Extract the [x, y] coordinate from the center of the cell holding the provided text.  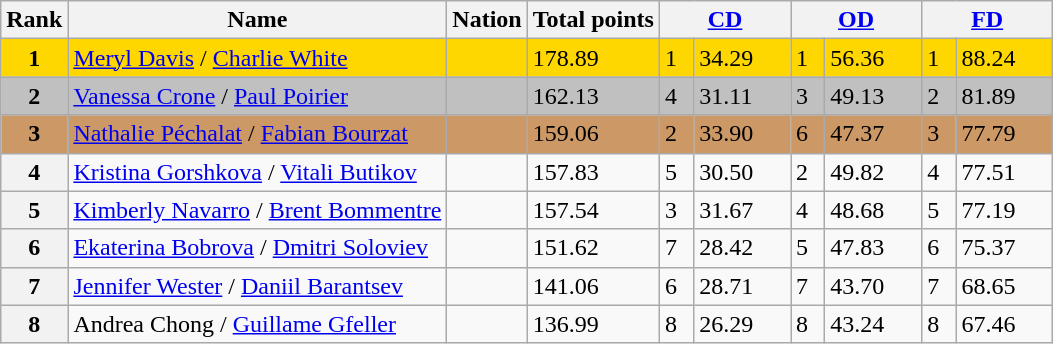
33.90 [742, 134]
28.42 [742, 248]
77.19 [1004, 210]
FD [988, 20]
49.82 [874, 172]
Name [258, 20]
43.24 [874, 324]
151.62 [593, 248]
Ekaterina Bobrova / Dmitri Soloviev [258, 248]
162.13 [593, 96]
68.65 [1004, 286]
48.68 [874, 210]
28.71 [742, 286]
26.29 [742, 324]
Kristina Gorshkova / Vitali Butikov [258, 172]
136.99 [593, 324]
Vanessa Crone / Paul Poirier [258, 96]
81.89 [1004, 96]
Andrea Chong / Guillame Gfeller [258, 324]
88.24 [1004, 58]
157.54 [593, 210]
31.11 [742, 96]
67.46 [1004, 324]
157.83 [593, 172]
47.37 [874, 134]
OD [856, 20]
77.51 [1004, 172]
75.37 [1004, 248]
Rank [34, 20]
31.67 [742, 210]
Meryl Davis / Charlie White [258, 58]
Jennifer Wester / Daniil Barantsev [258, 286]
Total points [593, 20]
Kimberly Navarro / Brent Bommentre [258, 210]
43.70 [874, 286]
178.89 [593, 58]
Nathalie Péchalat / Fabian Bourzat [258, 134]
47.83 [874, 248]
159.06 [593, 134]
Nation [487, 20]
141.06 [593, 286]
49.13 [874, 96]
34.29 [742, 58]
CD [724, 20]
30.50 [742, 172]
77.79 [1004, 134]
56.36 [874, 58]
